Determine the [x, y] coordinate at the center of the cell enclosing the given text.  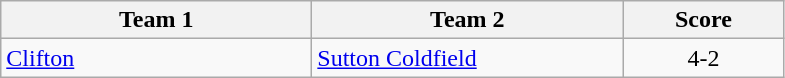
Clifton [156, 58]
Sutton Coldfield [468, 58]
Team 2 [468, 20]
Score [704, 20]
4-2 [704, 58]
Team 1 [156, 20]
